Find where the given text appears and provide that cell's center as [x, y] coordinate. 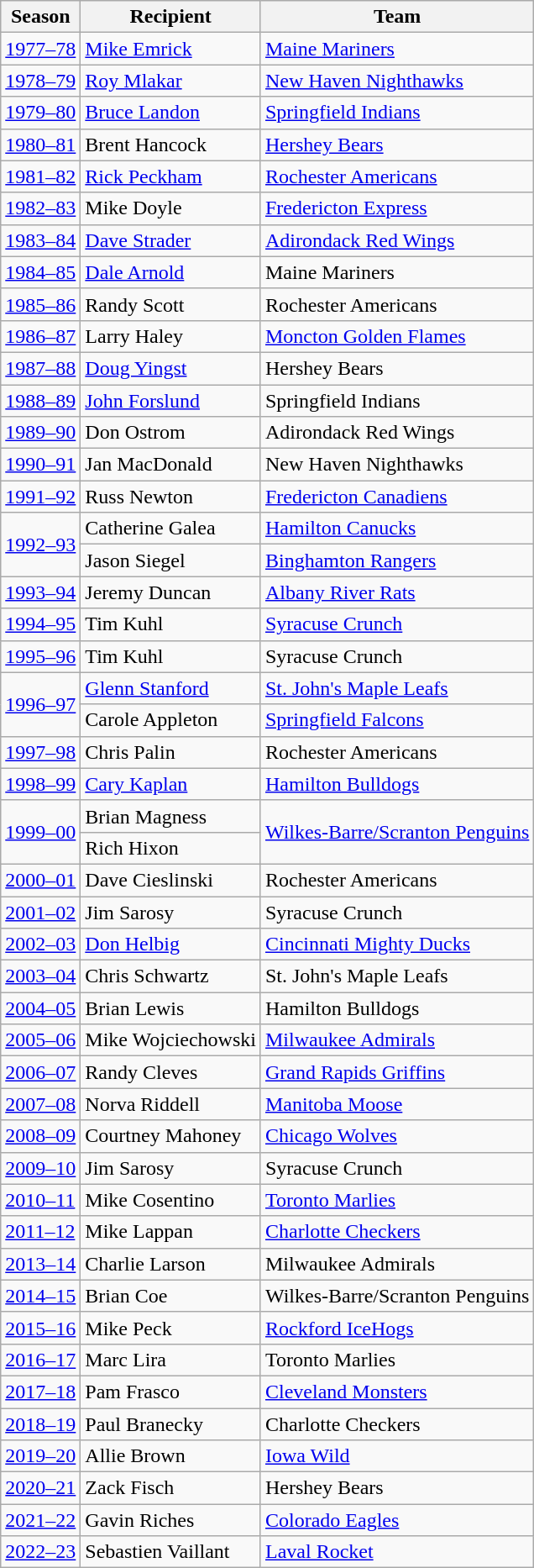
1997–98 [40, 752]
2006–07 [40, 1072]
Moncton Golden Flames [396, 336]
Rick Peckham [171, 176]
Larry Haley [171, 336]
Bruce Landon [171, 113]
John Forslund [171, 401]
2021–22 [40, 1520]
2018–19 [40, 1424]
1986–87 [40, 336]
Pam Frasco [171, 1392]
Paul Branecky [171, 1424]
2016–17 [40, 1360]
Grand Rapids Griffins [396, 1072]
Randy Cleves [171, 1072]
2020–21 [40, 1488]
Mike Doyle [171, 208]
Colorado Eagles [396, 1520]
2004–05 [40, 1008]
1981–82 [40, 176]
1995–96 [40, 656]
1978–79 [40, 81]
1987–88 [40, 368]
Jan MacDonald [171, 465]
2015–16 [40, 1328]
2005–06 [40, 1040]
1988–89 [40, 401]
Jason Siegel [171, 560]
2001–02 [40, 912]
1985–86 [40, 304]
Team [396, 17]
1982–83 [40, 208]
Rockford IceHogs [396, 1328]
Mike Wojciechowski [171, 1040]
Manitoba Moose [396, 1104]
Dave Cieslinski [171, 880]
1996–97 [40, 704]
Cleveland Monsters [396, 1392]
1998–99 [40, 784]
Carole Appleton [171, 720]
2008–09 [40, 1136]
Charlie Larson [171, 1264]
Brent Hancock [171, 145]
Randy Scott [171, 304]
2019–20 [40, 1456]
2003–04 [40, 976]
2010–11 [40, 1200]
Mike Peck [171, 1328]
Don Helbig [171, 944]
1990–91 [40, 465]
Cincinnati Mighty Ducks [396, 944]
Catherine Galea [171, 529]
1983–84 [40, 240]
Brian Lewis [171, 1008]
2014–15 [40, 1296]
2009–10 [40, 1168]
Dave Strader [171, 240]
Fredericton Canadiens [396, 497]
Recipient [171, 17]
1992–93 [40, 545]
1999–00 [40, 832]
Zack Fisch [171, 1488]
Gavin Riches [171, 1520]
Season [40, 17]
Hamilton Canucks [396, 529]
2000–01 [40, 880]
1977–78 [40, 49]
1993–94 [40, 592]
Springfield Falcons [396, 720]
Russ Newton [171, 497]
2013–14 [40, 1264]
Chris Palin [171, 752]
Roy Mlakar [171, 81]
1984–85 [40, 272]
Doug Yingst [171, 368]
Norva Riddell [171, 1104]
Courtney Mahoney [171, 1136]
Jeremy Duncan [171, 592]
1979–80 [40, 113]
Albany River Rats [396, 592]
Sebastien Vaillant [171, 1552]
Dale Arnold [171, 272]
2017–18 [40, 1392]
Mike Emrick [171, 49]
Allie Brown [171, 1456]
2011–12 [40, 1232]
Glenn Stanford [171, 688]
Rich Hixon [171, 848]
Fredericton Express [396, 208]
Cary Kaplan [171, 784]
1980–81 [40, 145]
2022–23 [40, 1552]
Chicago Wolves [396, 1136]
1994–95 [40, 624]
Binghamton Rangers [396, 560]
1989–90 [40, 433]
Marc Lira [171, 1360]
Brian Coe [171, 1296]
2002–03 [40, 944]
Laval Rocket [396, 1552]
1991–92 [40, 497]
Mike Lappan [171, 1232]
Mike Cosentino [171, 1200]
Don Ostrom [171, 433]
Brian Magness [171, 816]
Iowa Wild [396, 1456]
2007–08 [40, 1104]
Chris Schwartz [171, 976]
